Identify which cell holds the provided text, then report its [x, y] central coordinate. 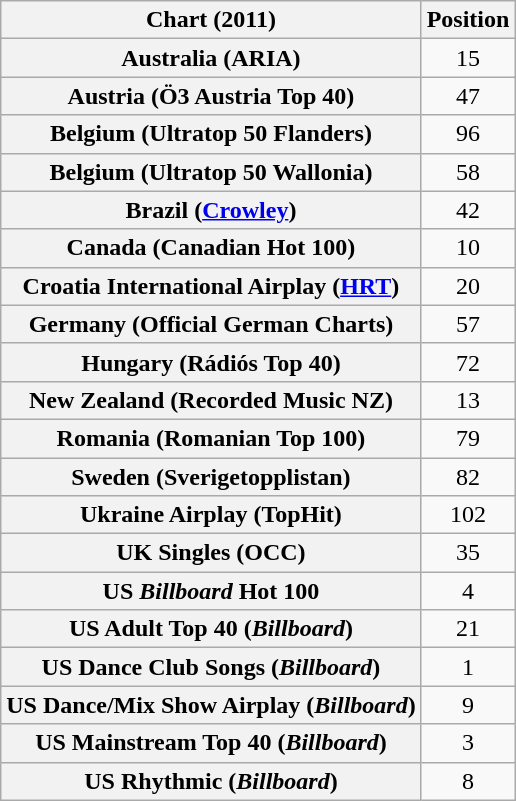
US Adult Top 40 (Billboard) [211, 629]
Brazil (Crowley) [211, 210]
57 [468, 324]
Germany (Official German Charts) [211, 324]
21 [468, 629]
4 [468, 591]
Sweden (Sverigetopplistan) [211, 477]
Belgium (Ultratop 50 Flanders) [211, 134]
13 [468, 400]
42 [468, 210]
15 [468, 58]
8 [468, 781]
58 [468, 172]
Austria (Ö3 Austria Top 40) [211, 96]
US Billboard Hot 100 [211, 591]
Croatia International Airplay (HRT) [211, 286]
47 [468, 96]
US Dance/Mix Show Airplay (Billboard) [211, 705]
1 [468, 667]
72 [468, 362]
US Rhythmic (Billboard) [211, 781]
102 [468, 515]
3 [468, 743]
20 [468, 286]
Belgium (Ultratop 50 Wallonia) [211, 172]
Position [468, 20]
US Mainstream Top 40 (Billboard) [211, 743]
Canada (Canadian Hot 100) [211, 248]
96 [468, 134]
US Dance Club Songs (Billboard) [211, 667]
Australia (ARIA) [211, 58]
79 [468, 438]
New Zealand (Recorded Music NZ) [211, 400]
Romania (Romanian Top 100) [211, 438]
Hungary (Rádiós Top 40) [211, 362]
35 [468, 553]
9 [468, 705]
UK Singles (OCC) [211, 553]
82 [468, 477]
Chart (2011) [211, 20]
10 [468, 248]
Ukraine Airplay (TopHit) [211, 515]
